For the text-containing cell, return its midpoint in [x, y] coordinate format. 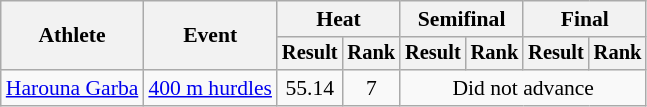
Did not advance [523, 88]
Athlete [72, 36]
Final [584, 19]
Heat [338, 19]
7 [372, 88]
Semifinal [462, 19]
55.14 [310, 88]
Harouna Garba [72, 88]
Event [210, 36]
400 m hurdles [210, 88]
